Return the [X, Y] coordinate for the center point of the cell that contains the specified text.  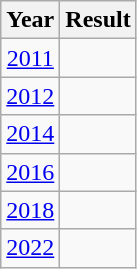
2016 [30, 172]
2018 [30, 210]
2014 [30, 134]
Year [30, 20]
Result [98, 20]
2012 [30, 96]
2011 [30, 58]
2022 [30, 248]
